Search for the cell housing the specified text and yield its (x, y) center coordinate. 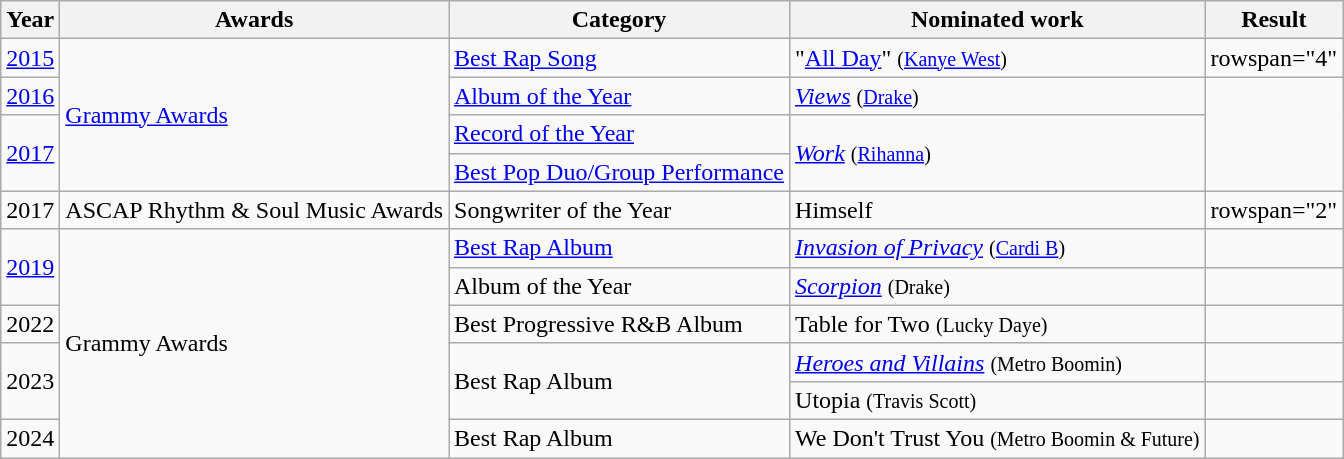
Record of the Year (618, 134)
rowspan="2" (1274, 210)
2015 (30, 58)
Views (Drake) (998, 96)
Invasion of Privacy (Cardi B) (998, 248)
Himself (998, 210)
We Don't Trust You (Metro Boomin & Future) (998, 438)
Category (618, 20)
Scorpion (Drake) (998, 286)
Utopia (Travis Scott) (998, 400)
Table for Two (Lucky Daye) (998, 324)
2024 (30, 438)
Best Pop Duo/Group Performance (618, 172)
Nominated work (998, 20)
2016 (30, 96)
Songwriter of the Year (618, 210)
"All Day" (Kanye West) (998, 58)
2019 (30, 267)
Result (1274, 20)
2023 (30, 381)
rowspan="4" (1274, 58)
ASCAP Rhythm & Soul Music Awards (254, 210)
Work (Rihanna) (998, 153)
Best Rap Song (618, 58)
Awards (254, 20)
Year (30, 20)
2022 (30, 324)
Heroes and Villains (Metro Boomin) (998, 362)
Best Progressive R&B Album (618, 324)
